Determine the (X, Y) coordinate at the center of the cell enclosing the given text.  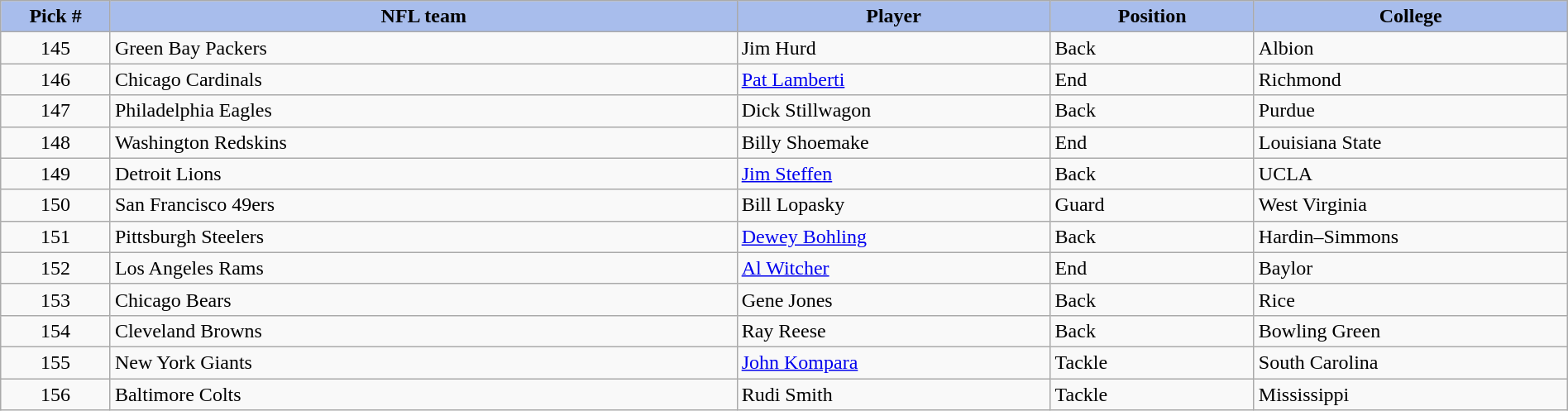
Green Bay Packers (423, 48)
Bill Lopasky (893, 205)
Rice (1411, 299)
148 (56, 142)
South Carolina (1411, 362)
147 (56, 111)
152 (56, 268)
Philadelphia Eagles (423, 111)
154 (56, 331)
Purdue (1411, 111)
146 (56, 79)
West Virginia (1411, 205)
Mississippi (1411, 394)
155 (56, 362)
Albion (1411, 48)
Dick Stillwagon (893, 111)
NFL team (423, 17)
Hardin–Simmons (1411, 237)
156 (56, 394)
Billy Shoemake (893, 142)
Dewey Bohling (893, 237)
Al Witcher (893, 268)
Rudi Smith (893, 394)
Jim Steffen (893, 174)
UCLA (1411, 174)
Gene Jones (893, 299)
Pittsburgh Steelers (423, 237)
Los Angeles Rams (423, 268)
New York Giants (423, 362)
149 (56, 174)
Guard (1152, 205)
San Francisco 49ers (423, 205)
Washington Redskins (423, 142)
Pick # (56, 17)
153 (56, 299)
Cleveland Browns (423, 331)
Pat Lamberti (893, 79)
145 (56, 48)
Chicago Cardinals (423, 79)
Baylor (1411, 268)
Ray Reese (893, 331)
Louisiana State (1411, 142)
151 (56, 237)
College (1411, 17)
Richmond (1411, 79)
John Kompara (893, 362)
Chicago Bears (423, 299)
Detroit Lions (423, 174)
Baltimore Colts (423, 394)
150 (56, 205)
Player (893, 17)
Jim Hurd (893, 48)
Bowling Green (1411, 331)
Position (1152, 17)
